Identify which cell holds the provided text, then report its [X, Y] central coordinate. 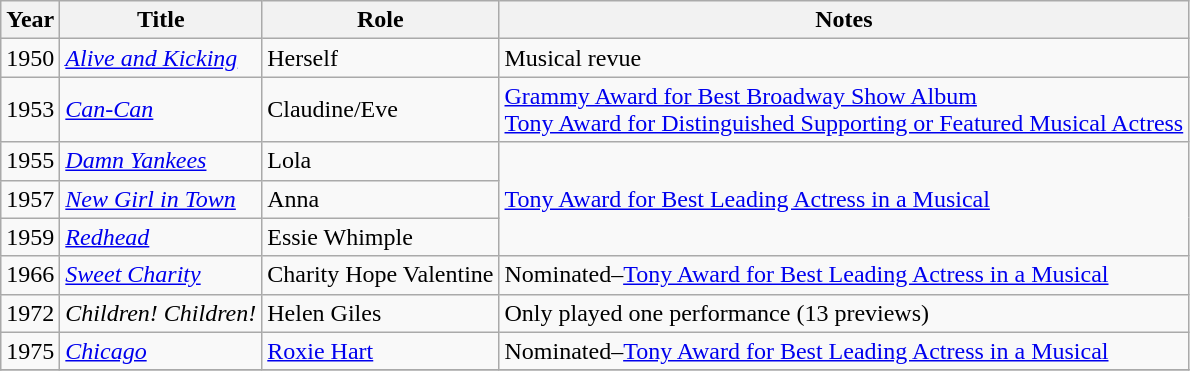
Alive and Kicking [161, 58]
Title [161, 20]
Children! Children! [161, 313]
Lola [380, 161]
Charity Hope Valentine [380, 275]
Helen Giles [380, 313]
Roxie Hart [380, 351]
Grammy Award for Best Broadway Show AlbumTony Award for Distinguished Supporting or Featured Musical Actress [844, 110]
Year [30, 20]
Musical revue [844, 58]
Tony Award for Best Leading Actress in a Musical [844, 199]
New Girl in Town [161, 199]
1959 [30, 237]
1957 [30, 199]
Only played one performance (13 previews) [844, 313]
1972 [30, 313]
1953 [30, 110]
Damn Yankees [161, 161]
Notes [844, 20]
Anna [380, 199]
1950 [30, 58]
1955 [30, 161]
Sweet Charity [161, 275]
Role [380, 20]
Chicago [161, 351]
Essie Whimple [380, 237]
Herself [380, 58]
1975 [30, 351]
Claudine/Eve [380, 110]
1966 [30, 275]
Redhead [161, 237]
Can-Can [161, 110]
